Output the (X, Y) coordinate of the center of the cell containing the given text.  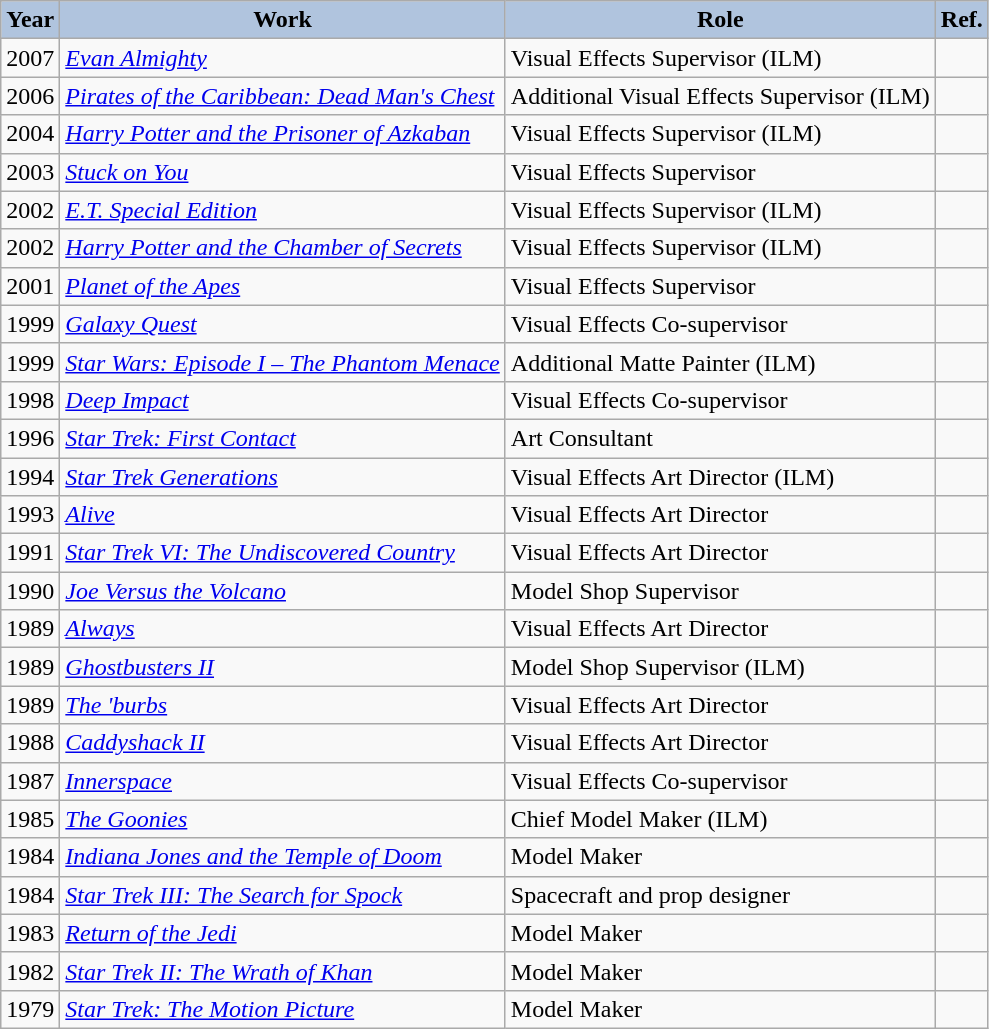
Joe Versus the Volcano (282, 591)
Star Trek: The Motion Picture (282, 1009)
Indiana Jones and the Temple of Doom (282, 857)
1996 (30, 438)
Planet of the Apes (282, 286)
Year (30, 20)
Visual Effects Art Director (ILM) (720, 477)
Caddyshack II (282, 743)
Additional Matte Painter (ILM) (720, 362)
Chief Model Maker (ILM) (720, 819)
Work (282, 20)
Role (720, 20)
1985 (30, 819)
1990 (30, 591)
2006 (30, 96)
Evan Almighty (282, 58)
Star Trek VI: The Undiscovered Country (282, 553)
The Goonies (282, 819)
2004 (30, 134)
E.T. Special Edition (282, 210)
Innerspace (282, 781)
Model Shop Supervisor (720, 591)
Star Trek Generations (282, 477)
Alive (282, 515)
Model Shop Supervisor (ILM) (720, 667)
1979 (30, 1009)
Ghostbusters II (282, 667)
2001 (30, 286)
Star Wars: Episode I – The Phantom Menace (282, 362)
1982 (30, 971)
The 'burbs (282, 705)
1993 (30, 515)
Harry Potter and the Chamber of Secrets (282, 248)
1994 (30, 477)
Spacecraft and prop designer (720, 895)
2003 (30, 172)
Art Consultant (720, 438)
1988 (30, 743)
Return of the Jedi (282, 933)
1998 (30, 400)
Deep Impact (282, 400)
2007 (30, 58)
Additional Visual Effects Supervisor (ILM) (720, 96)
Galaxy Quest (282, 324)
Harry Potter and the Prisoner of Azkaban (282, 134)
Star Trek: First Contact (282, 438)
1983 (30, 933)
Pirates of the Caribbean: Dead Man's Chest (282, 96)
1991 (30, 553)
Star Trek II: The Wrath of Khan (282, 971)
Ref. (962, 20)
Stuck on You (282, 172)
Star Trek III: The Search for Spock (282, 895)
Always (282, 629)
1987 (30, 781)
